Determine the [x, y] coordinate at the center of the cell enclosing the given text.  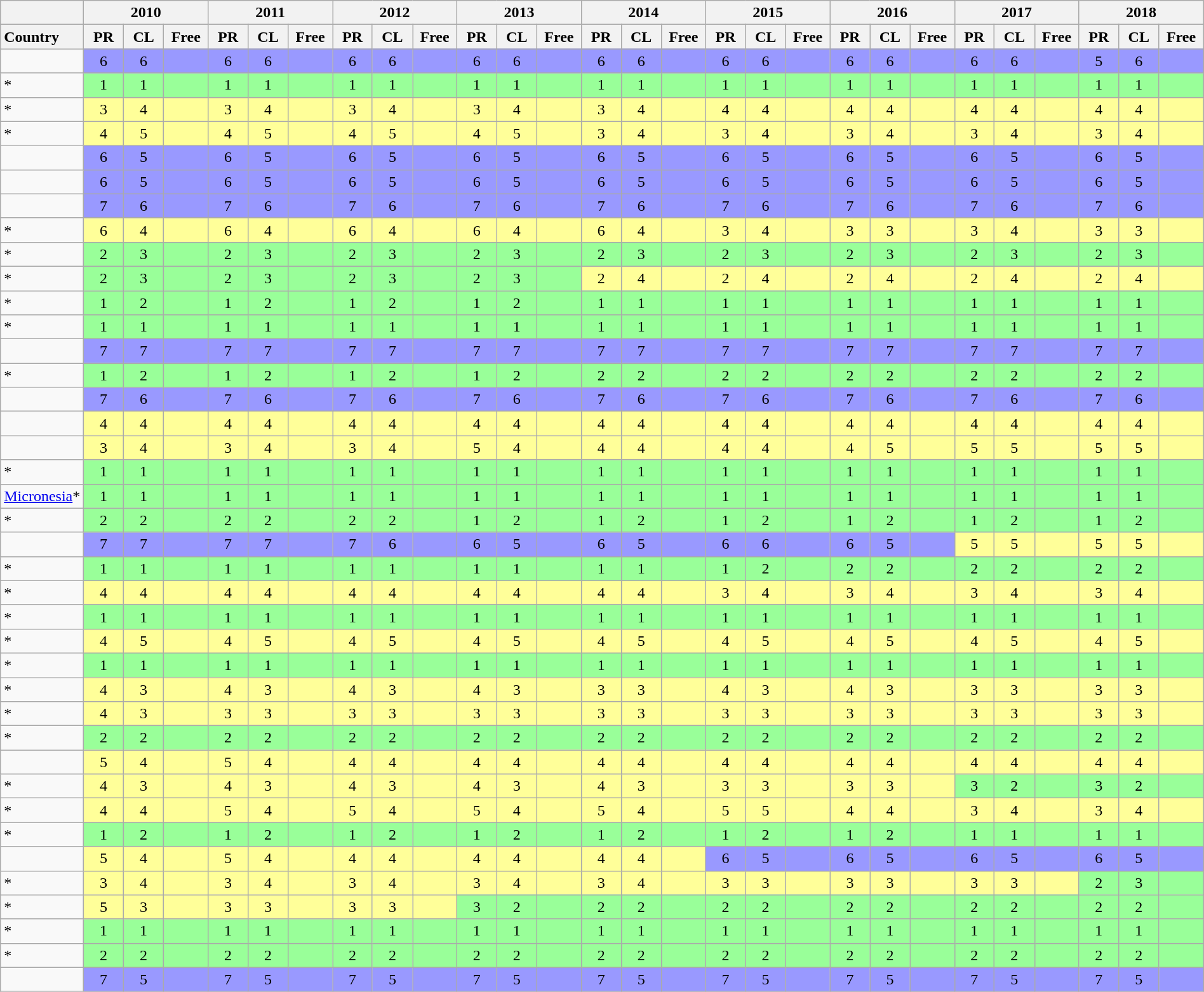
2013 [519, 13]
Micronesia* [42, 496]
2017 [1017, 13]
Country [42, 37]
2011 [271, 13]
2012 [395, 13]
2010 [146, 13]
2018 [1141, 13]
2015 [768, 13]
2014 [643, 13]
2016 [892, 13]
